Identify which cell holds the provided text, then report its [x, y] central coordinate. 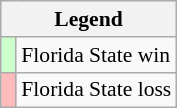
Legend [89, 19]
Florida State loss [96, 90]
Florida State win [96, 55]
